Determine the (x, y) coordinate at the center of the cell enclosing the given text.  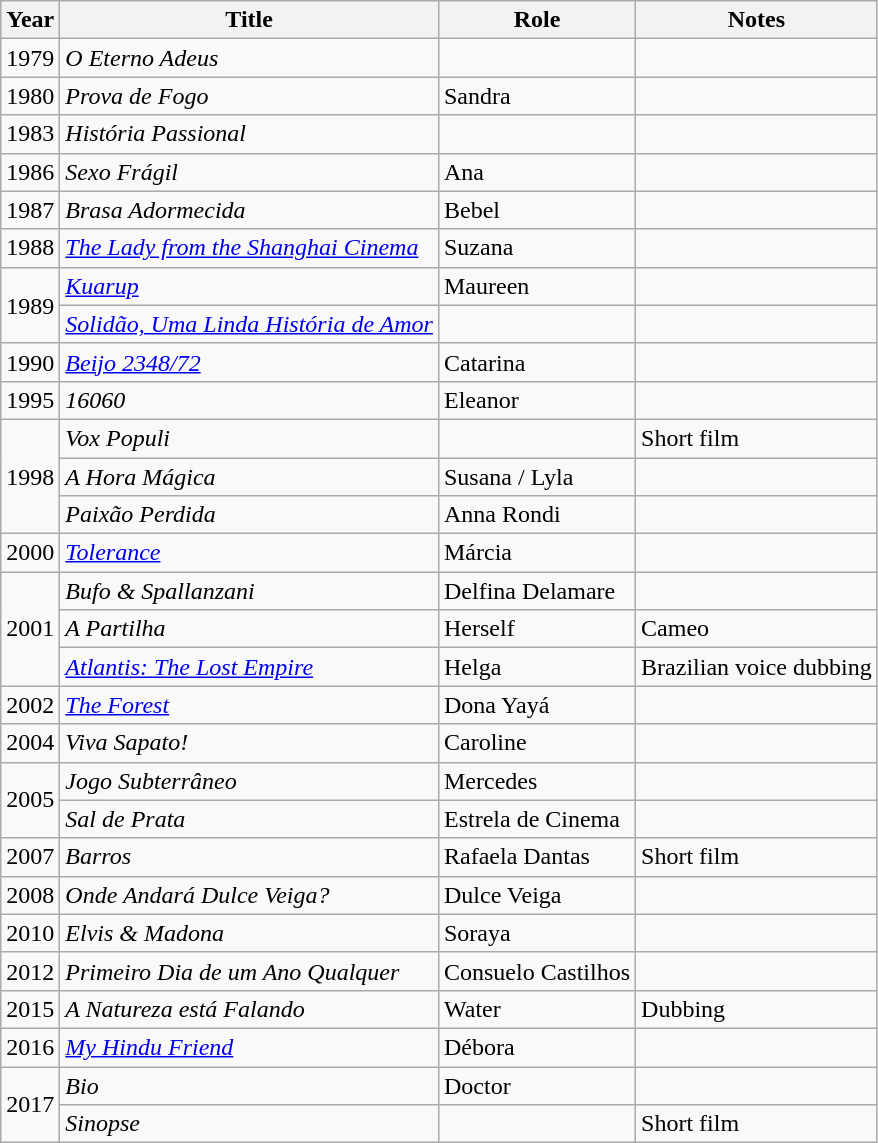
2001 (30, 629)
Soraya (536, 933)
My Hindu Friend (250, 1047)
2008 (30, 895)
Onde Andará Dulce Veiga? (250, 895)
Maureen (536, 286)
1987 (30, 210)
História Passional (250, 134)
The Forest (250, 705)
1995 (30, 400)
2010 (30, 933)
1988 (30, 248)
Prova de Fogo (250, 96)
Water (536, 1009)
Brasa Adormecida (250, 210)
Dona Yayá (536, 705)
Ana (536, 172)
Beijo 2348/72 (250, 362)
1980 (30, 96)
2007 (30, 857)
Primeiro Dia de um Ano Qualquer (250, 971)
Paixão Perdida (250, 515)
Role (536, 20)
Suzana (536, 248)
Sinopse (250, 1124)
Cameo (757, 629)
1998 (30, 476)
A Partilha (250, 629)
1990 (30, 362)
A Natureza está Falando (250, 1009)
Vox Populi (250, 438)
2000 (30, 553)
Susana / Lyla (536, 477)
Márcia (536, 553)
Doctor (536, 1085)
Sal de Prata (250, 819)
Helga (536, 667)
Caroline (536, 743)
2002 (30, 705)
Bio (250, 1085)
1983 (30, 134)
Sandra (536, 96)
Title (250, 20)
The Lady from the Shanghai Cinema (250, 248)
Solidão, Uma Linda História de Amor (250, 324)
Estrela de Cinema (536, 819)
Barros (250, 857)
Year (30, 20)
O Eterno Adeus (250, 58)
2017 (30, 1104)
Bebel (536, 210)
Herself (536, 629)
1979 (30, 58)
2016 (30, 1047)
Mercedes (536, 781)
1989 (30, 305)
Dulce Veiga (536, 895)
Atlantis: The Lost Empire (250, 667)
Notes (757, 20)
Tolerance (250, 553)
1986 (30, 172)
Anna Rondi (536, 515)
Sexo Frágil (250, 172)
Débora (536, 1047)
Kuarup (250, 286)
Delfina Delamare (536, 591)
Viva Sapato! (250, 743)
Consuelo Castilhos (536, 971)
A Hora Mágica (250, 477)
16060 (250, 400)
2004 (30, 743)
Dubbing (757, 1009)
2005 (30, 800)
Bufo & Spallanzani (250, 591)
2012 (30, 971)
Jogo Subterrâneo (250, 781)
Elvis & Madona (250, 933)
Rafaela Dantas (536, 857)
Brazilian voice dubbing (757, 667)
Eleanor (536, 400)
2015 (30, 1009)
Catarina (536, 362)
